Extract the (X, Y) coordinate from the center of the cell holding the provided text.  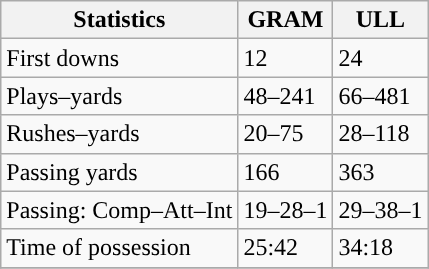
28–118 (380, 134)
Statistics (120, 20)
29–38–1 (380, 210)
25:42 (286, 248)
24 (380, 58)
Passing: Comp–Att–Int (120, 210)
Plays–yards (120, 96)
12 (286, 58)
166 (286, 172)
GRAM (286, 20)
19–28–1 (286, 210)
Passing yards (120, 172)
66–481 (380, 96)
Rushes–yards (120, 134)
363 (380, 172)
48–241 (286, 96)
ULL (380, 20)
Time of possession (120, 248)
34:18 (380, 248)
20–75 (286, 134)
First downs (120, 58)
